Extract the (X, Y) coordinate from the center of the cell holding the provided text.  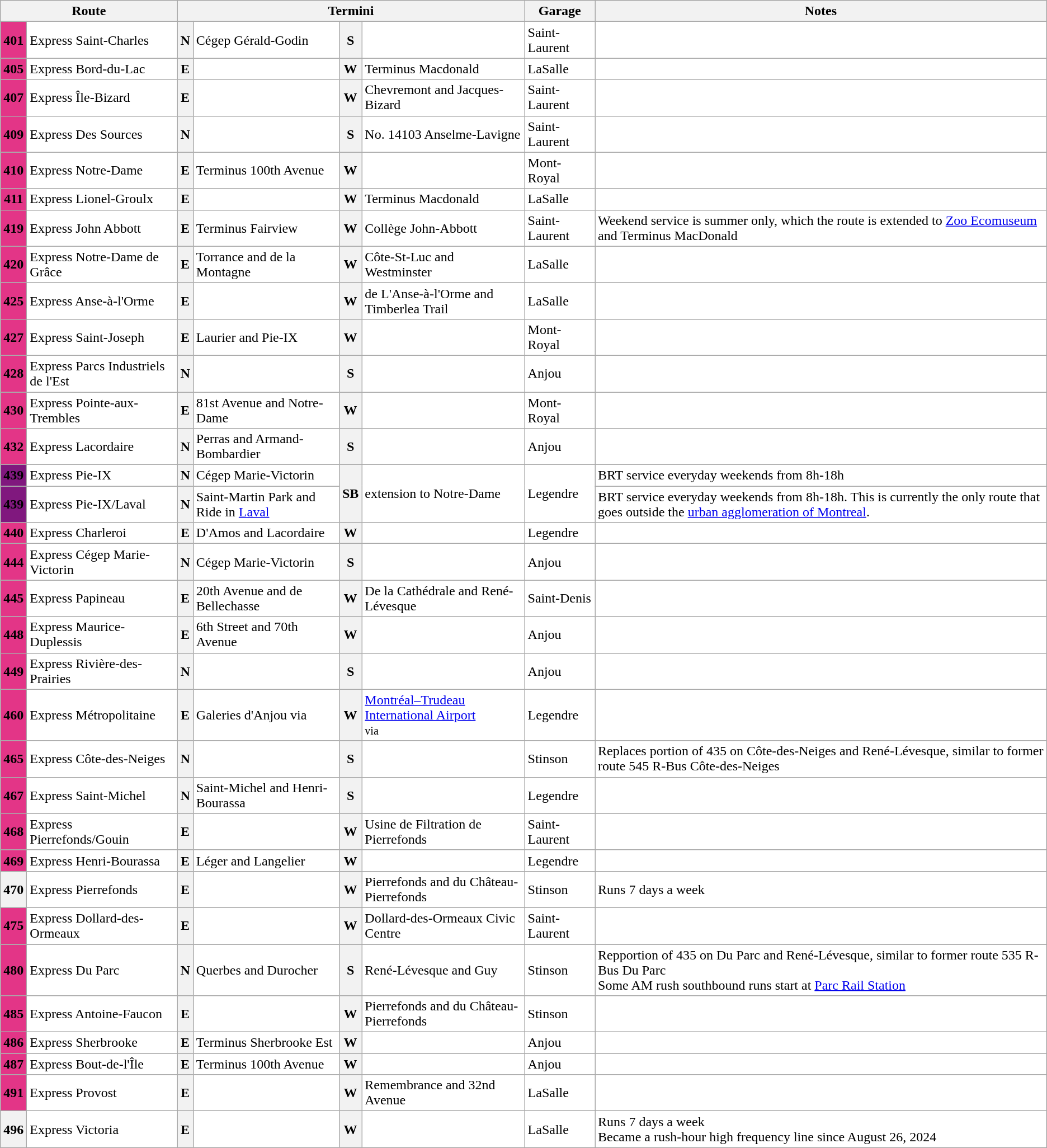
Replaces portion of 435 on Côte-des-Neiges and René-Lévesque, similar to former route 545 R-Bus Côte-des-Neiges (821, 759)
6th Street and 70th Avenue (266, 634)
411 (13, 199)
Express John Abbott (102, 228)
Express Maurice-Duplessis (102, 634)
427 (13, 337)
401 (13, 40)
No. 14103 Anselme-Lavigne (443, 134)
Express Pointe-aux-Trembles (102, 410)
469 (13, 860)
468 (13, 831)
Weekend service is summer only, which the route is extended to Zoo Ecomuseum and Terminus MacDonald (821, 228)
Galeries d'Anjou via (266, 715)
496 (13, 1129)
Express Saint-Michel (102, 796)
Remembrance and 32nd Avenue (443, 1093)
BRT service everyday weekends from 8h-18h. This is currently the only route that goes outside the urban agglomeration of Montreal. (821, 505)
Express Cégep Marie-Victorin (102, 562)
432 (13, 446)
Querbes and Durocher (266, 970)
Express Bout-de-l'Île (102, 1064)
Terminus Sherbrooke Est (266, 1043)
Express Notre-Dame (102, 170)
485 (13, 1014)
486 (13, 1043)
Express Rivière-des-Prairies (102, 671)
BRT service everyday weekends from 8h-18h (821, 476)
420 (13, 264)
Torrance and de la Montagne (266, 264)
Express Pie-IX/Laval (102, 505)
Notes (821, 11)
Termini (351, 11)
Express Victoria (102, 1129)
425 (13, 301)
De la Cathédrale and René-Lévesque (443, 599)
Express Des Sources (102, 134)
Express Notre-Dame de Grâce (102, 264)
Express Papineau (102, 599)
480 (13, 970)
449 (13, 671)
Express Métropolitaine (102, 715)
René-Lévesque and Guy (443, 970)
409 (13, 134)
20th Avenue and de Bellechasse (266, 599)
Express Lacordaire (102, 446)
D'Amos and Lacordaire (266, 533)
Laurier and Pie-IX (266, 337)
Repportion of 435 on Du Parc and René-Lévesque, similar to former route 535 R-Bus Du ParcSome AM rush southbound runs start at Parc Rail Station (821, 970)
extension to Notre-Dame (443, 493)
Chevremont and Jacques-Bizard (443, 97)
Express Anse-à-l'Orme (102, 301)
Express Dollard-des-Ormeaux (102, 925)
467 (13, 796)
Express Saint-Charles (102, 40)
Runs 7 days a week (821, 890)
SB (350, 493)
Express Parcs Industriels de l'Est (102, 374)
de L'Anse-à-l'Orme and Timberlea Trail (443, 301)
Dollard-des-Ormeaux Civic Centre (443, 925)
Express Bord-du-Lac (102, 69)
410 (13, 170)
487 (13, 1064)
470 (13, 890)
Côte-St-Luc and Westminster (443, 264)
Perras and Armand-Bombardier (266, 446)
Runs 7 days a weekBecame a rush-hour high frequency line since August 26, 2024 (821, 1129)
Express Provost (102, 1093)
Express Antoine-Faucon (102, 1014)
Express Charleroi (102, 533)
Express Côte-des-Neiges (102, 759)
Terminus Fairview (266, 228)
Express Lionel-Groulx (102, 199)
Collège John-Abbott (443, 228)
491 (13, 1093)
Saint-Denis (559, 599)
Léger and Langelier (266, 860)
445 (13, 599)
Express Henri-Bourassa (102, 860)
81st Avenue and Notre-Dame (266, 410)
Route (89, 11)
Express Du Parc (102, 970)
448 (13, 634)
Cégep Gérald-Godin (266, 40)
475 (13, 925)
Express Pierrefonds/Gouin (102, 831)
Usine de Filtration de Pierrefonds (443, 831)
Express Sherbrooke (102, 1043)
460 (13, 715)
Express Île-Bizard (102, 97)
Express Pie-IX (102, 476)
Saint-Michel and Henri-Bourassa (266, 796)
428 (13, 374)
430 (13, 410)
Saint-Martin Park and Ride in Laval (266, 505)
405 (13, 69)
Express Saint-Joseph (102, 337)
Express Pierrefonds (102, 890)
Garage (559, 11)
465 (13, 759)
Montréal–Trudeau International Airportvia (443, 715)
440 (13, 533)
444 (13, 562)
419 (13, 228)
407 (13, 97)
